Provide the [x, y] coordinate of the cell's center where the given text is located.  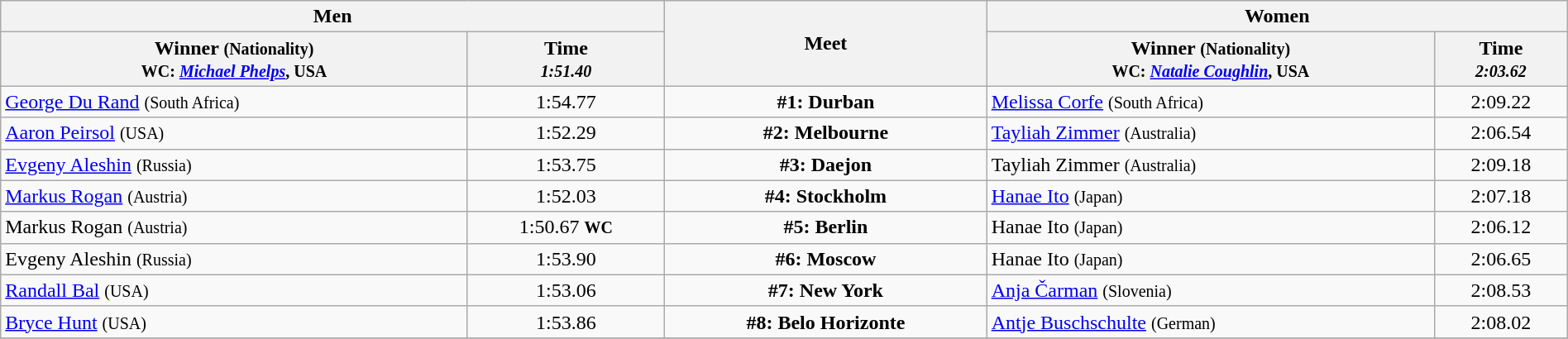
Winner (Nationality)WC: Natalie Coughlin, USA [1211, 60]
2:09.18 [1502, 165]
Melissa Corfe (South Africa) [1211, 102]
Bryce Hunt (USA) [235, 322]
2:06.54 [1502, 133]
1:53.90 [566, 259]
2:06.12 [1502, 227]
Winner (Nationality)WC: Michael Phelps, USA [235, 60]
#1: Durban [826, 102]
2:08.02 [1502, 322]
#3: Daejon [826, 165]
#7: New York [826, 290]
2:06.65 [1502, 259]
Time1:51.40 [566, 60]
Aaron Peirsol (USA) [235, 133]
#5: Berlin [826, 227]
Randall Bal (USA) [235, 290]
1:52.03 [566, 196]
2:07.18 [1502, 196]
#4: Stockholm [826, 196]
George Du Rand (South Africa) [235, 102]
Time2:03.62 [1502, 60]
#6: Moscow [826, 259]
Anja Čarman (Slovenia) [1211, 290]
1:50.67 WC [566, 227]
2:09.22 [1502, 102]
Women [1277, 17]
#2: Melbourne [826, 133]
Meet [826, 43]
2:08.53 [1502, 290]
1:53.86 [566, 322]
1:53.06 [566, 290]
1:54.77 [566, 102]
1:53.75 [566, 165]
Antje Buschschulte (German) [1211, 322]
#8: Belo Horizonte [826, 322]
Men [332, 17]
1:52.29 [566, 133]
